From the cell containing the given text, extract its center point as (x, y) coordinate. 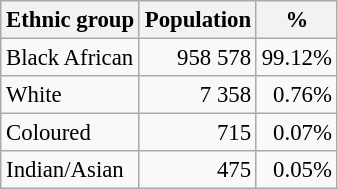
Coloured (70, 133)
0.76% (296, 95)
Black African (70, 58)
Ethnic group (70, 20)
715 (198, 133)
958 578 (198, 58)
Indian/Asian (70, 170)
0.07% (296, 133)
99.12% (296, 58)
White (70, 95)
7 358 (198, 95)
Population (198, 20)
% (296, 20)
475 (198, 170)
0.05% (296, 170)
